From the cell containing the given text, extract its center point as [X, Y] coordinate. 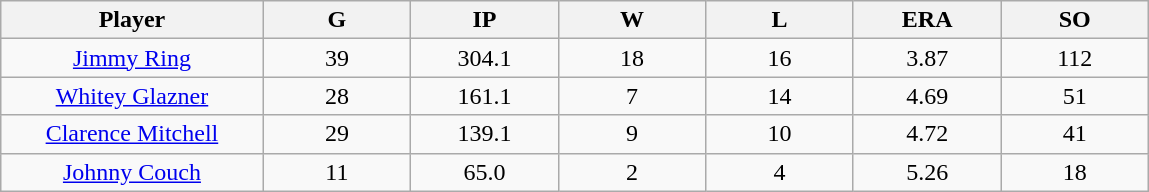
304.1 [485, 58]
16 [780, 58]
ERA [927, 20]
29 [337, 134]
W [632, 20]
4.69 [927, 96]
39 [337, 58]
28 [337, 96]
10 [780, 134]
G [337, 20]
7 [632, 96]
161.1 [485, 96]
14 [780, 96]
41 [1075, 134]
4 [780, 172]
112 [1075, 58]
3.87 [927, 58]
139.1 [485, 134]
L [780, 20]
Johnny Couch [132, 172]
Clarence Mitchell [132, 134]
2 [632, 172]
Jimmy Ring [132, 58]
9 [632, 134]
11 [337, 172]
5.26 [927, 172]
Player [132, 20]
51 [1075, 96]
Whitey Glazner [132, 96]
IP [485, 20]
65.0 [485, 172]
SO [1075, 20]
4.72 [927, 134]
